From the cell containing the given text, extract its center point as [X, Y] coordinate. 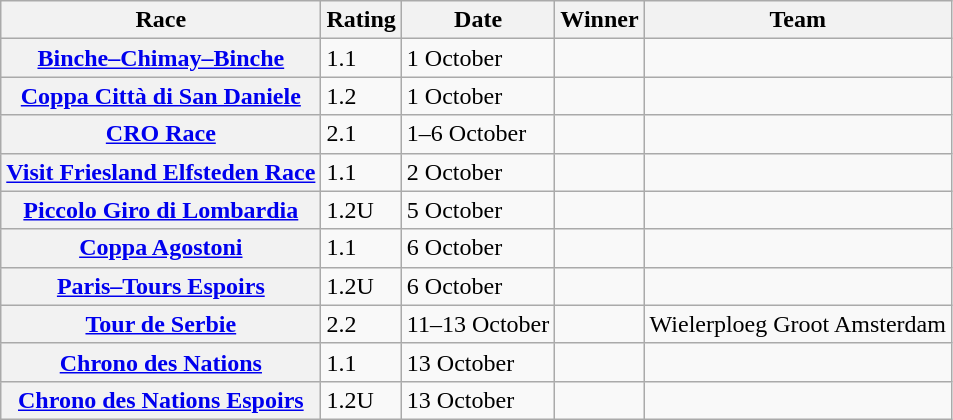
Chrono des Nations Espoirs [161, 400]
2 October [478, 172]
Tour de Serbie [161, 324]
5 October [478, 210]
Rating [361, 20]
Race [161, 20]
Date [478, 20]
Piccolo Giro di Lombardia [161, 210]
CRO Race [161, 134]
Visit Friesland Elfsteden Race [161, 172]
Team [798, 20]
Paris–Tours Espoirs [161, 286]
1.2 [361, 96]
Binche–Chimay–Binche [161, 58]
2.1 [361, 134]
Chrono des Nations [161, 362]
Winner [600, 20]
1–6 October [478, 134]
2.2 [361, 324]
11–13 October [478, 324]
Coppa Agostoni [161, 248]
Wielerploeg Groot Amsterdam [798, 324]
Coppa Città di San Daniele [161, 96]
